Extract the [x, y] coordinate from the center of the cell holding the provided text.  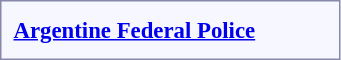
Argentine Federal Police [134, 30]
